Return the [x, y] coordinate for the center point of the cell that contains the specified text.  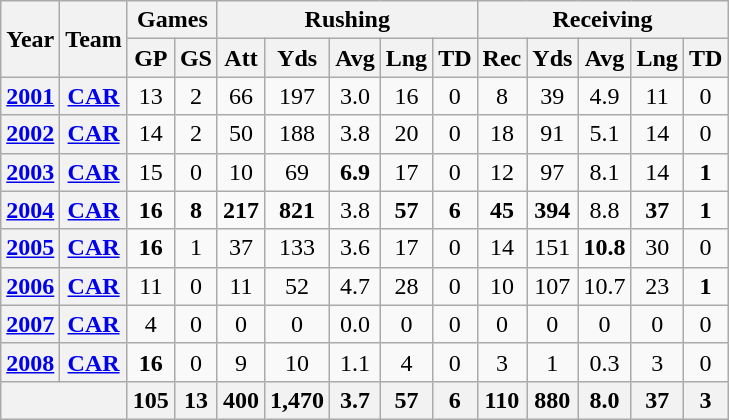
45 [502, 210]
105 [150, 400]
394 [552, 210]
3.0 [356, 96]
2002 [30, 134]
107 [552, 286]
2005 [30, 248]
10.7 [604, 286]
1.1 [356, 362]
0.0 [356, 324]
9 [240, 362]
2007 [30, 324]
5.1 [604, 134]
4.9 [604, 96]
Receiving [602, 20]
3.7 [356, 400]
GS [196, 58]
8.0 [604, 400]
2008 [30, 362]
Rushing [347, 20]
28 [406, 286]
400 [240, 400]
GP [150, 58]
30 [657, 248]
66 [240, 96]
4.7 [356, 286]
6.9 [356, 172]
0.3 [604, 362]
133 [298, 248]
217 [240, 210]
97 [552, 172]
50 [240, 134]
91 [552, 134]
Rec [502, 58]
23 [657, 286]
2001 [30, 96]
2006 [30, 286]
110 [502, 400]
15 [150, 172]
197 [298, 96]
8.8 [604, 210]
8.1 [604, 172]
12 [502, 172]
10.8 [604, 248]
39 [552, 96]
20 [406, 134]
Year [30, 39]
3.6 [356, 248]
52 [298, 286]
Games [172, 20]
1,470 [298, 400]
69 [298, 172]
2003 [30, 172]
Team [94, 39]
188 [298, 134]
18 [502, 134]
880 [552, 400]
Att [240, 58]
151 [552, 248]
821 [298, 210]
2004 [30, 210]
